Extract the [X, Y] coordinate from the center of the cell holding the provided text.  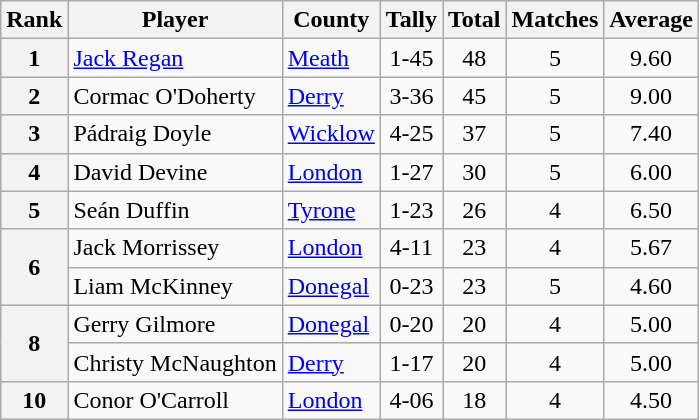
6.00 [652, 172]
Meath [331, 58]
4.50 [652, 400]
9.00 [652, 96]
Jack Morrissey [175, 248]
Wicklow [331, 134]
Liam McKinney [175, 286]
Gerry Gilmore [175, 324]
37 [475, 134]
8 [34, 343]
6 [34, 267]
48 [475, 58]
Pádraig Doyle [175, 134]
County [331, 20]
0-20 [411, 324]
1-45 [411, 58]
10 [34, 400]
18 [475, 400]
Player [175, 20]
4-11 [411, 248]
6.50 [652, 210]
1 [34, 58]
Jack Regan [175, 58]
4-06 [411, 400]
45 [475, 96]
4.60 [652, 286]
0-23 [411, 286]
Tally [411, 20]
30 [475, 172]
Total [475, 20]
Tyrone [331, 210]
Average [652, 20]
Conor O'Carroll [175, 400]
Rank [34, 20]
26 [475, 210]
David Devine [175, 172]
4-25 [411, 134]
9.60 [652, 58]
Matches [555, 20]
Christy McNaughton [175, 362]
7.40 [652, 134]
2 [34, 96]
1-27 [411, 172]
3 [34, 134]
Seán Duffin [175, 210]
3-36 [411, 96]
5.67 [652, 248]
1-17 [411, 362]
1-23 [411, 210]
Cormac O'Doherty [175, 96]
